Extract the [x, y] coordinate from the center of the cell holding the provided text.  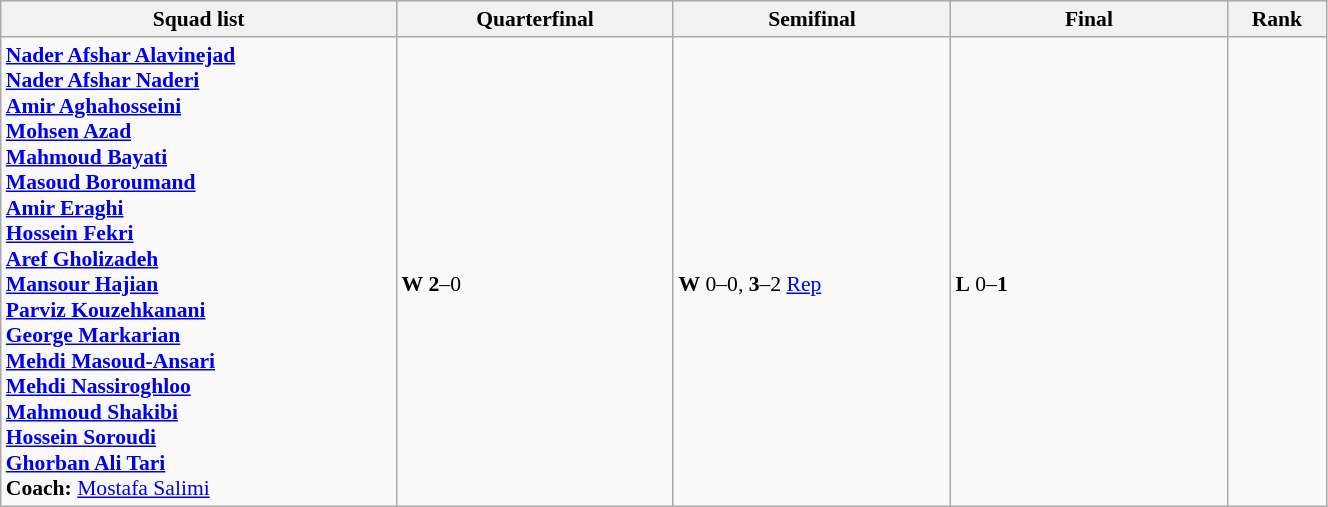
Squad list [199, 19]
Quarterfinal [534, 19]
Rank [1276, 19]
Semifinal [812, 19]
W 2–0 [534, 272]
Final [1088, 19]
W 0–0, 3–2 Rep [812, 272]
L 0–1 [1088, 272]
